Output the [X, Y] coordinate of the center of the cell containing the given text.  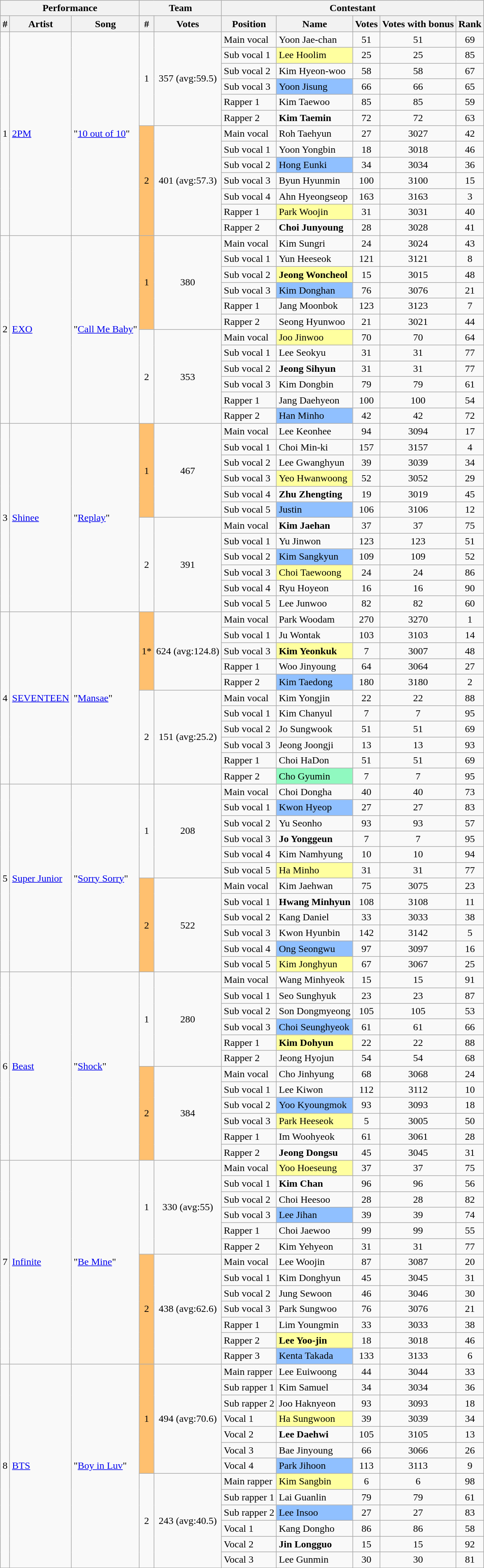
3031 [418, 212]
Hong Eunki [314, 165]
Kim Donghan [314, 290]
243 (avg:40.5) [188, 1521]
3068 [418, 1074]
Performance [70, 8]
Kim Dohyun [314, 1043]
BTS [41, 1466]
3087 [418, 1262]
2PM [41, 133]
81 [470, 1560]
Yoo Kyoungmok [314, 1105]
Choi Taewoong [314, 572]
Lee Insoo [314, 1513]
Kang Dongho [314, 1528]
26 [470, 1450]
3180 [418, 682]
Vocal 4 [249, 1466]
1* [147, 651]
Park Sungwoo [314, 1309]
3142 [418, 933]
Lai Guanlin [314, 1497]
20 [470, 1262]
Joo Jinwoo [314, 337]
Ju Wontak [314, 635]
3019 [418, 494]
Yoon Jae-chan [314, 40]
97 [366, 948]
Ha Minho [314, 870]
Kim Hyeon-woo [314, 71]
133 [366, 1356]
Wang Minhyeok [314, 980]
357 (avg:59.5) [188, 79]
"Mansae" [105, 698]
Hwang Minhyun [314, 901]
Infinite [41, 1262]
Byun Hyunmin [314, 180]
3067 [418, 964]
3052 [418, 478]
Kim Samuel [314, 1387]
3100 [418, 180]
380 [188, 282]
Choi Heesoo [314, 1199]
270 [366, 619]
12 [470, 510]
Yoon Jisung [314, 86]
Kim Dongbin [314, 384]
3005 [418, 1121]
"Call Me Baby" [105, 329]
113 [366, 1466]
3044 [418, 1372]
Lee Kiwon [314, 1090]
74 [470, 1215]
Yu Jinwon [314, 541]
Kim Sungri [314, 243]
55 [470, 1231]
Kim Jonghyun [314, 964]
Song [105, 24]
Lee Gunmin [314, 1560]
Lee Woojin [314, 1262]
Jeong Joongji [314, 745]
Team [180, 8]
Lee Yoo-jin [314, 1340]
Jo Sungwook [314, 729]
Yoo Hoeseung [314, 1168]
Ong Seongwu [314, 948]
Position [249, 24]
Yun Heeseok [314, 259]
Shinee [41, 517]
Super Junior [41, 878]
3112 [418, 1090]
60 [470, 604]
Park Jihoon [314, 1466]
3270 [418, 619]
Lee Gwanghyun [314, 463]
Votes with bonus [418, 24]
3066 [418, 1450]
91 [470, 980]
43 [470, 243]
3061 [418, 1136]
Jeong Hyojun [314, 1058]
17 [470, 431]
3064 [418, 666]
624 (avg:124.8) [188, 651]
3046 [418, 1293]
Joo Haknyeon [314, 1403]
Kenta Takada [314, 1356]
Kim Donghyun [314, 1278]
Rapper 3 [249, 1356]
"Shock" [105, 1066]
Rank [470, 24]
92 [470, 1544]
"10 out of 10" [105, 133]
50 [470, 1121]
3007 [418, 651]
Choi Jaewoo [314, 1231]
Ha Sungwoon [314, 1419]
106 [366, 510]
Kang Daniel [314, 917]
Jang Moonbok [314, 306]
Roh Taehyun [314, 133]
Lee Daehwi [314, 1434]
Jung Sewoon [314, 1293]
Kim Jaehan [314, 525]
EXO [41, 329]
3028 [418, 228]
3021 [418, 322]
Kim Yeonkuk [314, 651]
Beast [41, 1066]
Contestant [352, 8]
Park Woodam [314, 619]
Kim Taewoo [314, 102]
Lee Seokyu [314, 353]
11 [470, 901]
3015 [418, 275]
3105 [418, 1434]
157 [366, 447]
73 [470, 792]
53 [470, 1011]
Cho Jinhyung [314, 1074]
Kim Yongjin [314, 698]
Justin [314, 510]
Kim Sangbin [314, 1482]
SEVENTEEN [41, 698]
121 [366, 259]
Yu Seonho [314, 823]
3113 [418, 1466]
3123 [418, 306]
384 [188, 1113]
Yeo Hwanwoong [314, 478]
108 [366, 901]
Cho Gyumin [314, 776]
Lim Youngmin [314, 1325]
19 [366, 494]
Kim Chan [314, 1183]
Han Minho [314, 415]
Lee Hoolim [314, 55]
Bae Jinyoung [314, 1450]
Choi HaDon [314, 761]
3106 [418, 510]
Kwon Hyunbin [314, 933]
494 (avg:70.6) [188, 1419]
Kim Sangkyun [314, 557]
9 [470, 1466]
3121 [418, 259]
467 [188, 470]
Lee Keonhee [314, 431]
65 [470, 86]
112 [366, 1090]
3103 [418, 635]
Jang Daehyeon [314, 400]
Jeong Dongsu [314, 1152]
3097 [418, 948]
Kim Taemin [314, 118]
Choi Seunghyeok [314, 1027]
"Be Mine" [105, 1262]
Yoon Yongbin [314, 149]
Jin Longguo [314, 1544]
Jo Yonggeun [314, 839]
29 [470, 478]
Kim Jaehwan [314, 886]
3027 [418, 133]
Zhu Zhengting [314, 494]
Jeong Woncheol [314, 275]
Kim Chanyul [314, 714]
41 [470, 228]
90 [470, 588]
280 [188, 1019]
Lee Junwoo [314, 604]
330 (avg:55) [188, 1207]
Kim Taedong [314, 682]
3024 [418, 243]
180 [366, 682]
"Boy in Luv" [105, 1466]
353 [188, 376]
Kim Yehyeon [314, 1246]
Seong Hyunwoo [314, 322]
Woo Jinyoung [314, 666]
Park Woojin [314, 212]
163 [366, 196]
401 (avg:57.3) [188, 180]
59 [470, 102]
3157 [418, 447]
Choi Min-ki [314, 447]
Ryu Hoyeon [314, 588]
391 [188, 565]
Seo Sunghyuk [314, 996]
522 [188, 925]
Choi Dongha [314, 792]
438 (avg:62.6) [188, 1309]
3075 [418, 886]
3094 [418, 431]
Kim Namhyung [314, 854]
Jeong Sihyun [314, 369]
Lee Euiwoong [314, 1372]
56 [470, 1183]
57 [470, 823]
"Replay" [105, 517]
Son Dongmyeong [314, 1011]
3133 [418, 1356]
Name [314, 24]
14 [470, 635]
63 [470, 118]
Choi Junyoung [314, 228]
Ahn Hyeongseop [314, 196]
142 [366, 933]
Lee Jihan [314, 1215]
Artist [41, 24]
3108 [418, 901]
151 (avg:25.2) [188, 737]
3163 [418, 196]
208 [188, 831]
98 [470, 1482]
Park Heeseok [314, 1121]
Im Woohyeok [314, 1136]
"Sorry Sorry" [105, 878]
Kwon Hyeop [314, 807]
103 [366, 635]
